Identify which cell holds the provided text, then report its [x, y] central coordinate. 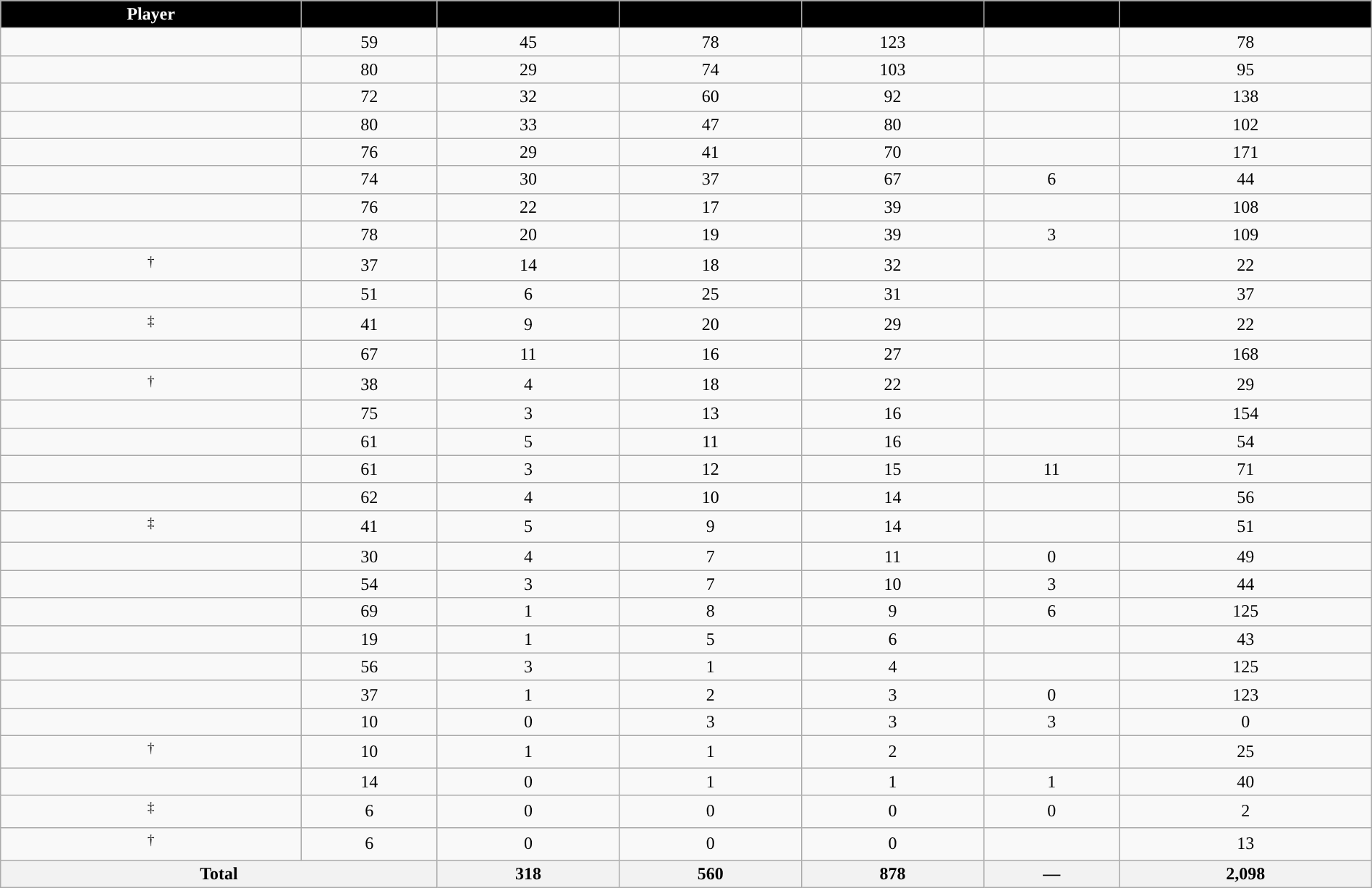
31 [893, 295]
75 [369, 414]
Total [219, 874]
138 [1245, 97]
878 [893, 874]
43 [1245, 639]
168 [1245, 354]
Player [151, 14]
171 [1245, 152]
38 [369, 385]
27 [893, 354]
59 [369, 42]
— [1051, 874]
17 [711, 207]
15 [893, 469]
40 [1245, 782]
92 [893, 97]
49 [1245, 557]
2,098 [1245, 874]
154 [1245, 414]
33 [528, 124]
12 [711, 469]
45 [528, 42]
71 [1245, 469]
95 [1245, 69]
72 [369, 97]
109 [1245, 234]
70 [893, 152]
318 [528, 874]
8 [711, 612]
560 [711, 874]
103 [893, 69]
69 [369, 612]
47 [711, 124]
62 [369, 496]
108 [1245, 207]
60 [711, 97]
102 [1245, 124]
